From the cell containing the given text, extract its center point as [X, Y] coordinate. 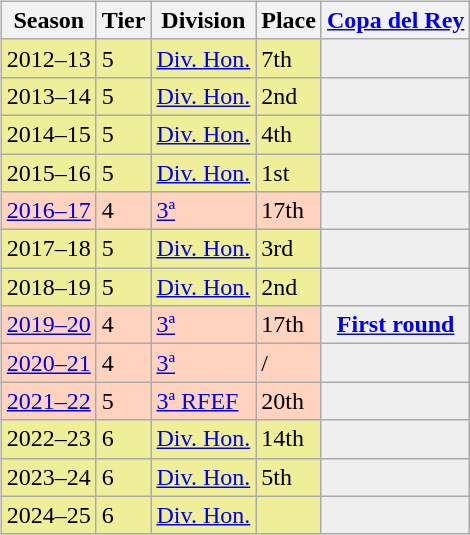
2014–15 [48, 134]
20th [289, 401]
2021–22 [48, 401]
2020–21 [48, 363]
First round [395, 325]
2022–23 [48, 439]
2023–24 [48, 477]
Place [289, 20]
Division [204, 20]
3rd [289, 249]
Copa del Rey [395, 20]
2019–20 [48, 325]
Tier [124, 20]
/ [289, 363]
1st [289, 173]
2015–16 [48, 173]
14th [289, 439]
2024–25 [48, 515]
7th [289, 58]
2012–13 [48, 58]
2013–14 [48, 96]
2017–18 [48, 249]
2016–17 [48, 211]
4th [289, 134]
2018–19 [48, 287]
5th [289, 477]
Season [48, 20]
3ª RFEF [204, 401]
